Return (X, Y) of the center of cell containing provided text 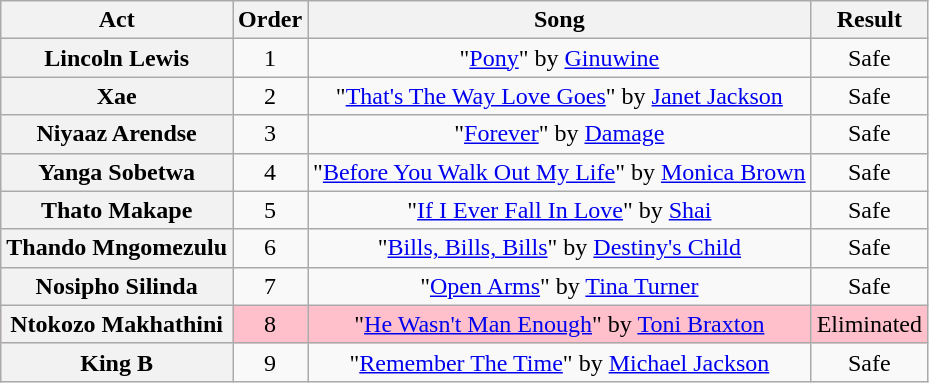
"That's The Way Love Goes" by Janet Jackson (560, 96)
3 (270, 134)
Act (117, 20)
1 (270, 58)
4 (270, 172)
5 (270, 210)
Xae (117, 96)
"Pony" by Ginuwine (560, 58)
"He Wasn't Man Enough" by Toni Braxton (560, 324)
"Forever" by Damage (560, 134)
Song (560, 20)
7 (270, 286)
"Remember The Time" by Michael Jackson (560, 362)
"Before You Walk Out My Life" by Monica Brown (560, 172)
8 (270, 324)
Ntokozo Makhathini (117, 324)
Lincoln Lewis (117, 58)
Result (869, 20)
9 (270, 362)
Thato Makape (117, 210)
Thando Mngomezulu (117, 248)
King B (117, 362)
"Bills, Bills, Bills" by Destiny's Child (560, 248)
Yanga Sobetwa (117, 172)
6 (270, 248)
Nosipho Silinda (117, 286)
"If I Ever Fall In Love" by Shai (560, 210)
2 (270, 96)
"Open Arms" by Tina Turner (560, 286)
Order (270, 20)
Eliminated (869, 324)
Niyaaz Arendse (117, 134)
